Search for the cell housing the specified text and yield its (x, y) center coordinate. 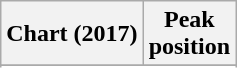
Peak position (189, 34)
Chart (2017) (72, 34)
